Capture the cell that displays the provided text and extract its (X, Y) central coordinate. 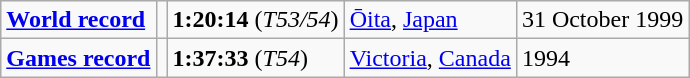
1:20:14 (T53/54) (256, 20)
31 October 1999 (602, 20)
Ōita, Japan (430, 20)
Victoria, Canada (430, 58)
1994 (602, 58)
World record (78, 20)
1:37:33 (T54) (256, 58)
Games record (78, 58)
